Provide the (X, Y) coordinate of the cell's center where the given text is located.  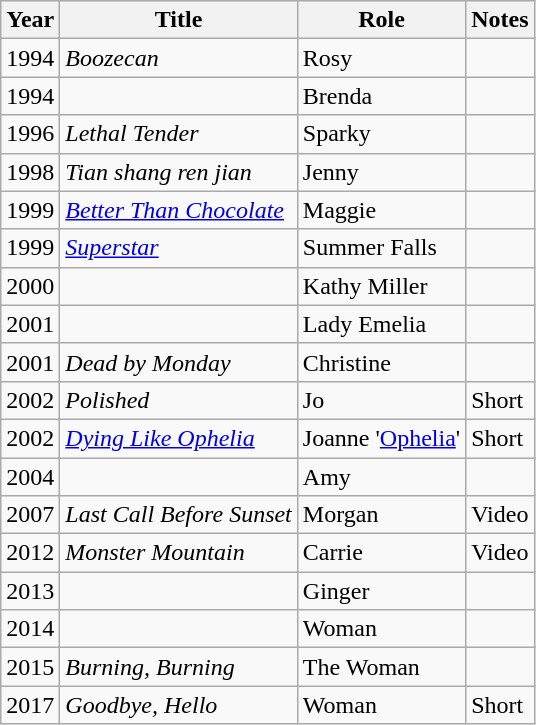
Title (179, 20)
2017 (30, 705)
Notes (500, 20)
Lady Emelia (381, 324)
Role (381, 20)
2014 (30, 629)
Amy (381, 477)
Morgan (381, 515)
Sparky (381, 134)
Monster Mountain (179, 553)
Summer Falls (381, 248)
2007 (30, 515)
Burning, Burning (179, 667)
Boozecan (179, 58)
2015 (30, 667)
2012 (30, 553)
Lethal Tender (179, 134)
Better Than Chocolate (179, 210)
Jo (381, 400)
Maggie (381, 210)
Tian shang ren jian (179, 172)
Kathy Miller (381, 286)
2013 (30, 591)
Year (30, 20)
Dying Like Ophelia (179, 438)
Dead by Monday (179, 362)
Ginger (381, 591)
Goodbye, Hello (179, 705)
Polished (179, 400)
Carrie (381, 553)
Brenda (381, 96)
Superstar (179, 248)
2004 (30, 477)
1998 (30, 172)
The Woman (381, 667)
Jenny (381, 172)
Christine (381, 362)
1996 (30, 134)
2000 (30, 286)
Joanne 'Ophelia' (381, 438)
Last Call Before Sunset (179, 515)
Rosy (381, 58)
